Identify which cell holds the provided text, then report its [X, Y] central coordinate. 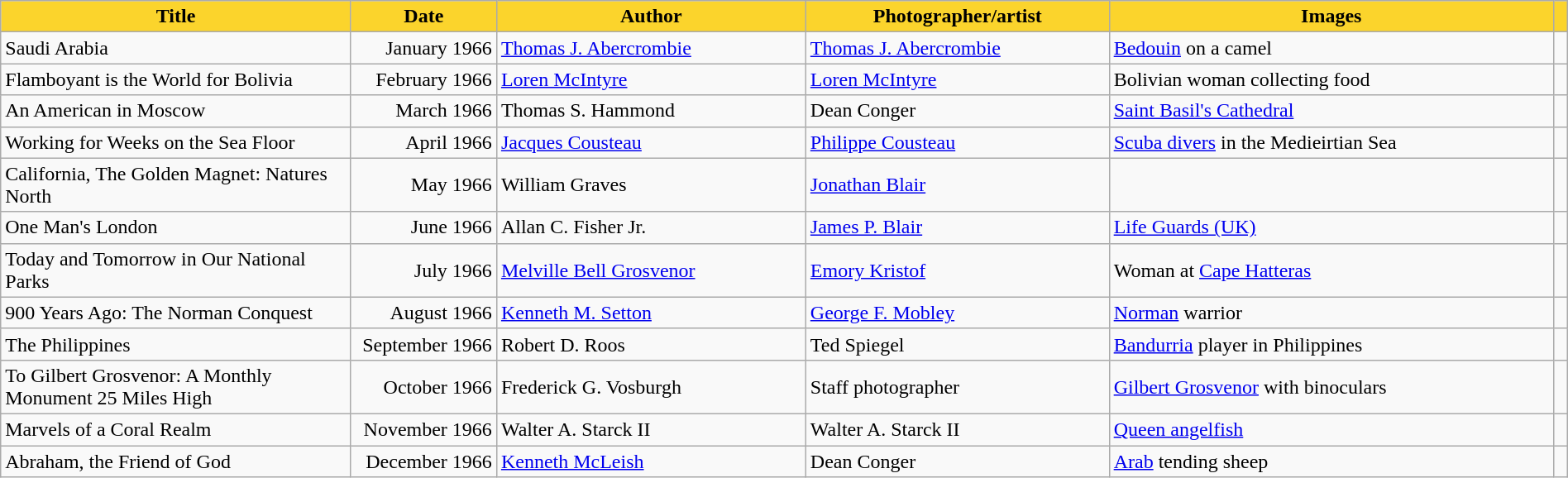
Ted Spiegel [958, 344]
February 1966 [423, 79]
Title [176, 17]
Gilbert Grosvenor with binoculars [1331, 387]
To Gilbert Grosvenor: A Monthly Monument 25 Miles High [176, 387]
August 1966 [423, 313]
Staff photographer [958, 387]
Images [1331, 17]
James P. Blair [958, 227]
Queen angelfish [1331, 429]
Emory Kristof [958, 270]
Jacques Cousteau [651, 142]
Bolivian woman collecting food [1331, 79]
Today and Tomorrow in Our National Parks [176, 270]
Bedouin on a camel [1331, 48]
December 1966 [423, 461]
Kenneth McLeish [651, 461]
900 Years Ago: The Norman Conquest [176, 313]
June 1966 [423, 227]
George F. Mobley [958, 313]
October 1966 [423, 387]
Arab tending sheep [1331, 461]
Bandurria player in Philippines [1331, 344]
Working for Weeks on the Sea Floor [176, 142]
Jonathan Blair [958, 185]
An American in Moscow [176, 111]
Abraham, the Friend of God [176, 461]
Frederick G. Vosburgh [651, 387]
Scuba divers in the Medieirtian Sea [1331, 142]
Woman at Cape Hatteras [1331, 270]
Saint Basil's Cathedral [1331, 111]
Melville Bell Grosvenor [651, 270]
November 1966 [423, 429]
Flamboyant is the World for Bolivia [176, 79]
July 1966 [423, 270]
May 1966 [423, 185]
Norman warrior [1331, 313]
One Man's London [176, 227]
Allan C. Fisher Jr. [651, 227]
California, The Golden Magnet: Natures North [176, 185]
Marvels of a Coral Realm [176, 429]
March 1966 [423, 111]
April 1966 [423, 142]
Thomas S. Hammond [651, 111]
Photographer/artist [958, 17]
William Graves [651, 185]
January 1966 [423, 48]
The Philippines [176, 344]
Kenneth M. Setton [651, 313]
September 1966 [423, 344]
Date [423, 17]
Saudi Arabia [176, 48]
Robert D. Roos [651, 344]
Philippe Cousteau [958, 142]
Author [651, 17]
Life Guards (UK) [1331, 227]
